Capture the cell that displays the provided text and extract its (X, Y) central coordinate. 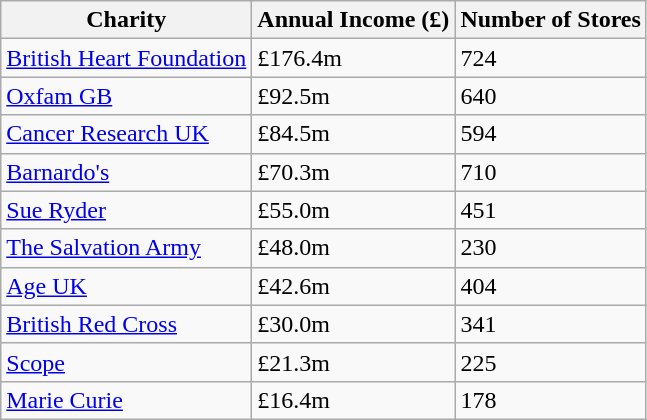
Age UK (126, 286)
£92.5m (354, 96)
Number of Stores (551, 20)
Barnardo's (126, 172)
230 (551, 248)
710 (551, 172)
Oxfam GB (126, 96)
178 (551, 400)
Scope (126, 362)
£16.4m (354, 400)
Annual Income (£) (354, 20)
£48.0m (354, 248)
£70.3m (354, 172)
Charity (126, 20)
225 (551, 362)
341 (551, 324)
Sue Ryder (126, 210)
640 (551, 96)
The Salvation Army (126, 248)
Cancer Research UK (126, 134)
£21.3m (354, 362)
British Heart Foundation (126, 58)
594 (551, 134)
724 (551, 58)
£42.6m (354, 286)
Marie Curie (126, 400)
451 (551, 210)
£84.5m (354, 134)
British Red Cross (126, 324)
£176.4m (354, 58)
404 (551, 286)
£30.0m (354, 324)
£55.0m (354, 210)
